Scan for the cell matching the given text and deliver its [X, Y] coordinate at center. 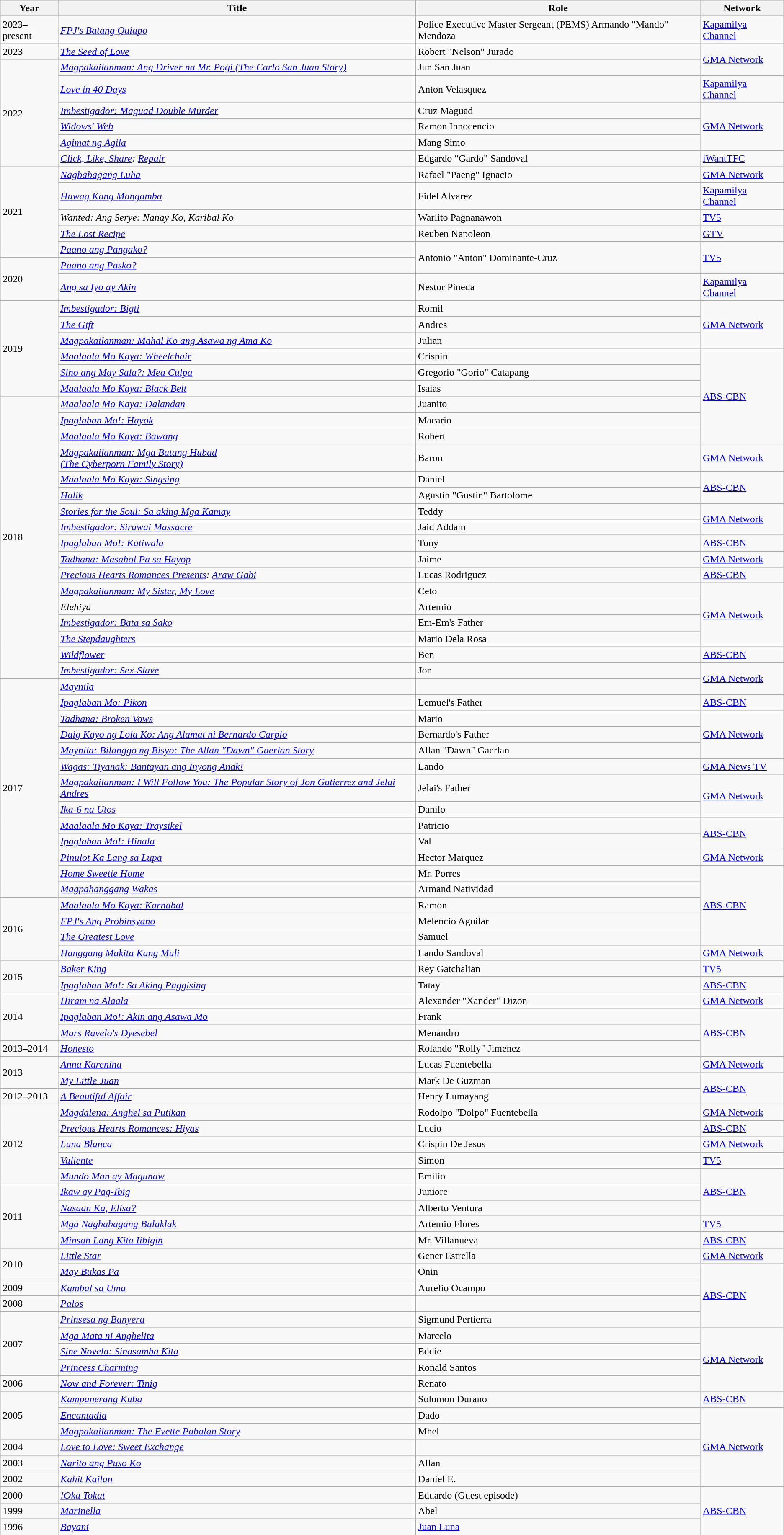
Danilo [558, 810]
Julian [558, 341]
Gener Estrella [558, 1256]
A Beautiful Affair [237, 1096]
Daniel [558, 479]
2012 [29, 1144]
Princess Charming [237, 1367]
Jaid Addam [558, 527]
Lando [558, 766]
2019 [29, 348]
Marinella [237, 1511]
2013–2014 [29, 1049]
Fidel Alvarez [558, 196]
Now and Forever: Tinig [237, 1383]
Mars Ravelo's Dyesebel [237, 1032]
Maalaala Mo Kaya: Bawang [237, 436]
Precious Hearts Romances Presents: Araw Gabi [237, 575]
Ramon [558, 905]
2022 [29, 113]
Palos [237, 1304]
Pinulot Ka Lang sa Lupa [237, 857]
Wanted: Ang Serye: Nanay Ko, Karibal Ko [237, 217]
Baron [558, 457]
Mr. Villanueva [558, 1240]
Kambal sa Uma [237, 1288]
2015 [29, 977]
Jelai's Father [558, 788]
Kahit Kailan [237, 1479]
Year [29, 8]
Ipaglaban Mo!: Sa Aking Paggising [237, 985]
Solomon Durano [558, 1399]
Melencio Aguilar [558, 921]
Val [558, 841]
Anton Velasquez [558, 89]
Mark De Guzman [558, 1081]
!Oka Tokat [237, 1495]
Magpakailanman: Ang Driver na Mr. Pogi (The Carlo San Juan Story) [237, 67]
2013 [29, 1073]
Jun San Juan [558, 67]
Ika-6 na Utos [237, 810]
Mario [558, 718]
2020 [29, 279]
Agustin "Gustin" Bartolome [558, 495]
Nasaan Ka, Elisa? [237, 1208]
Prinsesa ng Banyera [237, 1320]
Nagbabagang Luha [237, 174]
2010 [29, 1264]
2021 [29, 212]
1996 [29, 1527]
Maynila [237, 686]
Robert "Nelson" Jurado [558, 52]
Tony [558, 543]
Maalaala Mo Kaya: Singsing [237, 479]
Mr. Porres [558, 873]
Edgardo "Gardo" Sandoval [558, 158]
Imbestigador: Sex-Slave [237, 671]
Magdalena: Anghel sa Putikan [237, 1112]
Ipaglaban Mo!: Katiwala [237, 543]
Magpahanggang Wakas [237, 889]
2012–2013 [29, 1096]
Sino ang May Sala?: Mea Culpa [237, 372]
Renato [558, 1383]
2023 [29, 52]
GMA News TV [742, 766]
Marcelo [558, 1336]
The Seed of Love [237, 52]
Alberto Ventura [558, 1208]
Stories for the Soul: Sa aking Mga Kamay [237, 511]
Lucio [558, 1128]
Cruz Maguad [558, 111]
Kampanerang Kuba [237, 1399]
Imbestigador: Sirawai Massacre [237, 527]
Ben [558, 655]
Magpakailanman: Mga Batang Hubad (The Cyberporn Family Story) [237, 457]
Jaime [558, 559]
Encantadia [237, 1415]
Hiram na Alaala [237, 1001]
Juanito [558, 404]
Hector Marquez [558, 857]
Samuel [558, 937]
Lemuel's Father [558, 702]
Bernardo's Father [558, 734]
Luna Blanca [237, 1144]
Artemio [558, 607]
Allan "Dawn" Gaerlan [558, 750]
Rodolpo "Dolpo" Fuentebella [558, 1112]
Tadhana: Broken Vows [237, 718]
Simon [558, 1160]
Lucas Rodriguez [558, 575]
Tatay [558, 985]
Alexander "Xander" Dizon [558, 1001]
May Bukas Pa [237, 1272]
Anna Karenina [237, 1065]
Armand Natividad [558, 889]
Ronald Santos [558, 1367]
Magpakailanman: I Will Follow You: The Popular Story of Jon Gutierrez and Jelai Andres [237, 788]
Crispin De Jesus [558, 1144]
2018 [29, 537]
Onin [558, 1272]
Hanggang Makita Kang Muli [237, 953]
Isaias [558, 388]
Network [742, 8]
Lando Sandoval [558, 953]
Maalaala Mo Kaya: Traysikel [237, 826]
Title [237, 8]
Ramon Innocencio [558, 126]
FPJ's Ang Probinsyano [237, 921]
2000 [29, 1495]
2011 [29, 1216]
Daig Kayo ng Lola Ko: Ang Alamat ni Bernardo Carpio [237, 734]
GTV [742, 233]
Ang sa Iyo ay Akin [237, 287]
Eduardo (Guest episode) [558, 1495]
Juniore [558, 1192]
Reuben Napoleon [558, 233]
2004 [29, 1447]
2007 [29, 1344]
Ikaw ay Pag-Ibig [237, 1192]
Role [558, 8]
Baker King [237, 969]
2003 [29, 1463]
Mhel [558, 1431]
Wagas: Tiyanak: Bantayan ang Inyong Anak! [237, 766]
Little Star [237, 1256]
Precious Hearts Romances: Hiyas [237, 1128]
Rey Gatchalian [558, 969]
Emilio [558, 1176]
2006 [29, 1383]
Mga Mata ni Anghelita [237, 1336]
Daniel E. [558, 1479]
Agimat ng Agila [237, 142]
Robert [558, 436]
Maynila: Bilanggo ng Bisyo: The Allan "Dawn" Gaerlan Story [237, 750]
Police Executive Master Sergeant (PEMS) Armando "Mando" Mendoza [558, 30]
Imbestigador: Bata sa Sako [237, 623]
Dado [558, 1415]
Sigmund Pertierra [558, 1320]
Click, Like, Share: Repair [237, 158]
Imbestigador: Bigti [237, 309]
Huwag Kang Mangamba [237, 196]
Aurelio Ocampo [558, 1288]
Menandro [558, 1032]
Mario Dela Rosa [558, 639]
Ceto [558, 591]
Valiente [237, 1160]
Maalaala Mo Kaya: Wheelchair [237, 356]
Abel [558, 1511]
My Little Juan [237, 1081]
Allan [558, 1463]
1999 [29, 1511]
Ipaglaban Mo!: Akin ang Asawa Mo [237, 1016]
Sine Novela: Sinasamba Kita [237, 1352]
Ipaglaban Mo!: Hayok [237, 420]
2005 [29, 1415]
Jon [558, 671]
Magpakailanman: Mahal Ko ang Asawa ng Ama Ko [237, 341]
Honesto [237, 1049]
iWantTFC [742, 158]
2002 [29, 1479]
Bayani [237, 1527]
Magpakailanman: My Sister, My Love [237, 591]
Elehiya [237, 607]
Love to Love: Sweet Exchange [237, 1447]
Patricio [558, 826]
Artemio Flores [558, 1224]
Paano ang Pasko? [237, 266]
Romil [558, 309]
Magpakailanman: The Evette Pabalan Story [237, 1431]
2014 [29, 1016]
Lucas Fuentebella [558, 1065]
Nestor Pineda [558, 287]
2023–present [29, 30]
Em-Em's Father [558, 623]
The Gift [237, 325]
Wildflower [237, 655]
Minsan Lang Kita Iibigin [237, 1240]
Frank [558, 1016]
FPJ's Batang Quiapo [237, 30]
Andres [558, 325]
Widows' Web [237, 126]
The Stepdaughters [237, 639]
Ipaglaban Mo!: Hinala [237, 841]
Maalaala Mo Kaya: Dalandan [237, 404]
2009 [29, 1288]
Tadhana: Masahol Pa sa Hayop [237, 559]
The Greatest Love [237, 937]
Mang Simo [558, 142]
Antonio "Anton" Dominante-Cruz [558, 258]
Teddy [558, 511]
Ipaglaban Mo: Pikon [237, 702]
2017 [29, 788]
Paano ang Pangako? [237, 250]
Love in 40 Days [237, 89]
Rolando "Rolly" Jimenez [558, 1049]
Narito ang Puso Ko [237, 1463]
Imbestigador: Maguad Double Murder [237, 111]
Home Sweetie Home [237, 873]
Gregorio "Gorio" Catapang [558, 372]
Warlito Pagnanawon [558, 217]
Henry Lumayang [558, 1096]
Mundo Man ay Magunaw [237, 1176]
2016 [29, 929]
Macario [558, 420]
Maalaala Mo Kaya: Karnabal [237, 905]
Maalaala Mo Kaya: Black Belt [237, 388]
Rafael "Paeng" Ignacio [558, 174]
Juan Luna [558, 1527]
Eddie [558, 1352]
Mga Nagbabagang Bulaklak [237, 1224]
Halik [237, 495]
The Lost Recipe [237, 233]
Crispin [558, 356]
2008 [29, 1304]
